Locate the cell with the specified text and output its [X, Y] center coordinate. 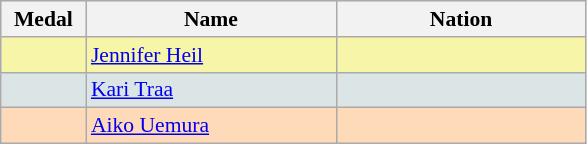
Name [211, 19]
Jennifer Heil [211, 55]
Aiko Uemura [211, 126]
Kari Traa [211, 90]
Nation [461, 19]
Medal [44, 19]
